Output the [x, y] coordinate of the center of the cell containing the given text.  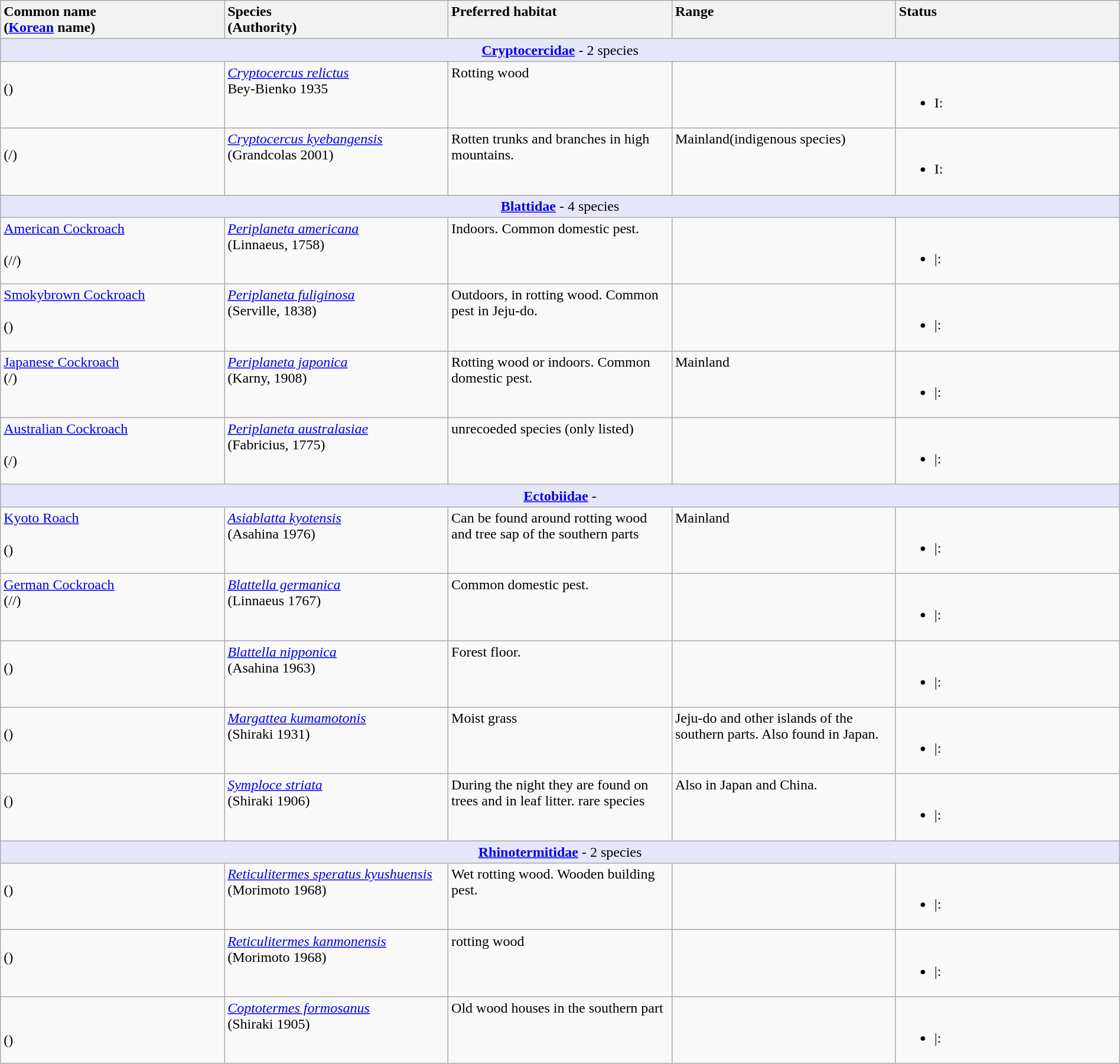
During the night they are found on trees and in leaf litter. rare species [560, 808]
Symploce striata(Shiraki 1906) [337, 808]
Margattea kumamotonis(Shiraki 1931) [337, 740]
Asiablatta kyotensis(Asahina 1976) [337, 540]
Rotting wood [560, 94]
Moist grass [560, 740]
Rotting wood or indoors. Common domestic pest. [560, 384]
Outdoors, in rotting wood. Common pest in Jeju-do. [560, 318]
Blattidae - 4 species [560, 206]
Common name(Korean name) [112, 20]
Periplaneta americana(Linnaeus, 1758) [337, 250]
Range [783, 20]
Species(Authority) [337, 20]
rotting wood [560, 964]
Periplaneta fuliginosa(Serville, 1838) [337, 318]
Old wood houses in the southern part [560, 1030]
Ectobiidae - [560, 495]
Cryptocercus relictusBey-Bienko 1935 [337, 94]
Japanese Cockroach(/) [112, 384]
Mainland(indigenous species) [783, 162]
(/) [112, 162]
unrecoeded species (only listed) [560, 451]
Common domestic pest. [560, 607]
Periplaneta australasiae(Fabricius, 1775) [337, 451]
Indoors. Common domestic pest. [560, 250]
Periplaneta japonica(Karny, 1908) [337, 384]
American Cockroach (//) [112, 250]
Cryptocercus kyebangensis(Grandcolas 2001) [337, 162]
Blattella nipponica(Asahina 1963) [337, 673]
Reticulitermes speratus kyushuensis(Morimoto 1968) [337, 896]
Blattella germanica(Linnaeus 1767) [337, 607]
Can be found around rotting wood and tree sap of the southern parts [560, 540]
Preferred habitat [560, 20]
German Cockroach(//) [112, 607]
Smokybrown Cockroach () [112, 318]
Wet rotting wood. Wooden building pest. [560, 896]
Coptotermes formosanus(Shiraki 1905) [337, 1030]
Jeju-do and other islands of the southern parts. Also found in Japan. [783, 740]
Reticulitermes kanmonensis(Morimoto 1968) [337, 964]
Rhinotermitidae - 2 species [560, 852]
Rotten trunks and branches in high mountains. [560, 162]
Also in Japan and China. [783, 808]
Cryptocercidae - 2 species [560, 50]
Australian Cockroach (/) [112, 451]
Status [1008, 20]
Forest floor. [560, 673]
Kyoto Roach () [112, 540]
